Output the [X, Y] coordinate of the center of the cell containing the given text.  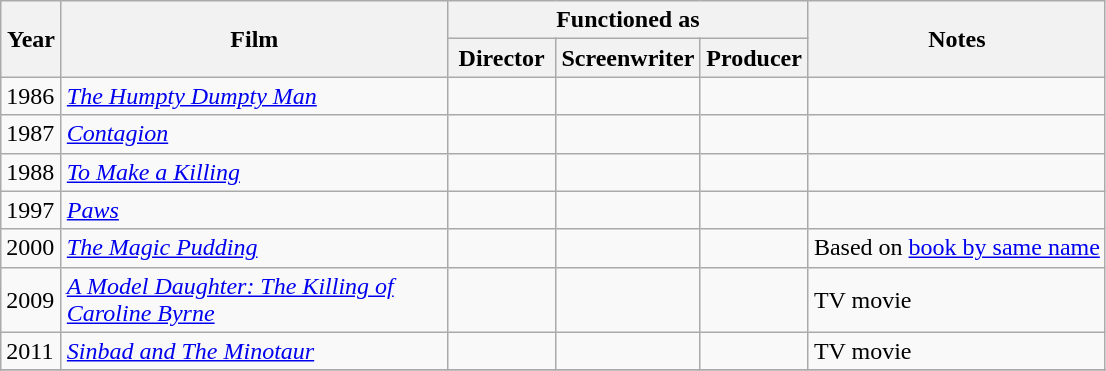
Year [32, 39]
Functioned as [628, 20]
Screenwriter [628, 58]
1986 [32, 96]
2000 [32, 248]
2011 [32, 351]
2009 [32, 300]
The Magic Pudding [254, 248]
Contagion [254, 134]
Producer [754, 58]
1997 [32, 210]
Paws [254, 210]
Film [254, 39]
Sinbad and The Minotaur [254, 351]
Notes [956, 39]
To Make a Killing [254, 172]
A Model Daughter: The Killing of Caroline Byrne [254, 300]
1987 [32, 134]
The Humpty Dumpty Man [254, 96]
Director [502, 58]
1988 [32, 172]
Based on book by same name [956, 248]
